Return (X, Y) of the center of cell containing provided text 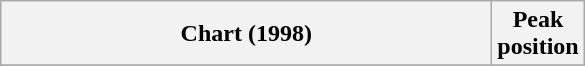
Chart (1998) (246, 34)
Peakposition (538, 34)
